Return (x, y) of the center of cell containing provided text 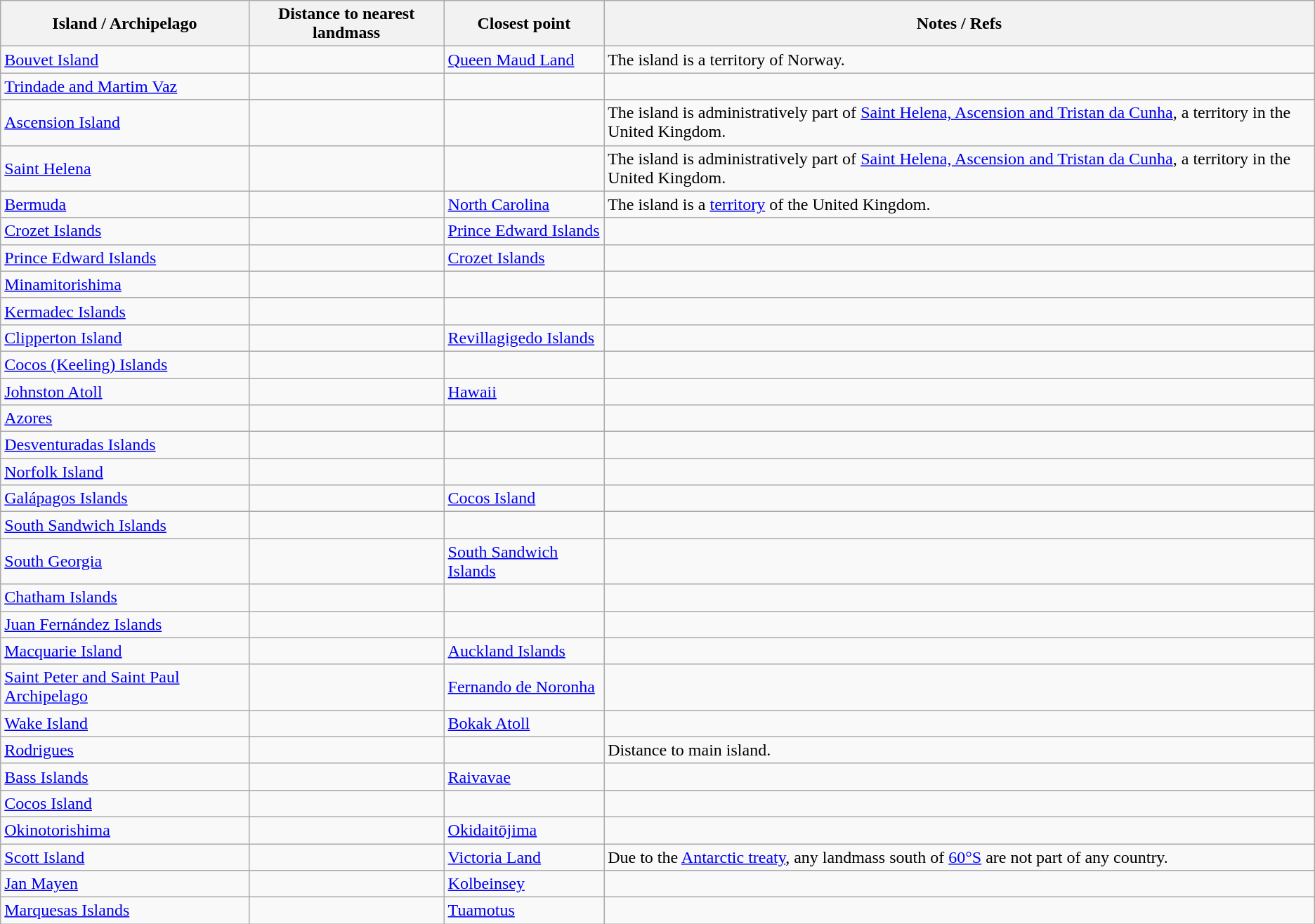
Okinotorishima (125, 830)
Bermuda (125, 204)
Okidaitōjima (524, 830)
Kermadec Islands (125, 311)
Island / Archipelago (125, 24)
Raivavae (524, 777)
Johnston Atoll (125, 391)
Marquesas Islands (125, 911)
Fernando de Noronha (524, 687)
Juan Fernández Islands (125, 624)
Jan Mayen (125, 884)
Wake Island (125, 723)
Notes / Refs (960, 24)
Saint Peter and Saint Paul Archipelago (125, 687)
Revillagigedo Islands (524, 338)
Kolbeinsey (524, 884)
Victoria Land (524, 857)
The island is a territory of Norway. (960, 60)
South Georgia (125, 562)
Norfolk Island (125, 472)
Closest point (524, 24)
Tuamotus (524, 911)
North Carolina (524, 204)
The island is a territory of the United Kingdom. (960, 204)
Bouvet Island (125, 60)
Bass Islands (125, 777)
Distance to nearest landmass (346, 24)
Chatham Islands (125, 598)
Clipperton Island (125, 338)
Hawaii (524, 391)
Trindade and Martim Vaz (125, 86)
Ascension Island (125, 122)
Cocos (Keeling) Islands (125, 364)
Desventuradas Islands (125, 445)
Auckland Islands (524, 651)
Minamitorishima (125, 284)
Macquarie Island (125, 651)
Saint Helena (125, 169)
Distance to main island. (960, 750)
Queen Maud Land (524, 60)
Bokak Atoll (524, 723)
Azores (125, 418)
Rodrigues (125, 750)
Galápagos Islands (125, 499)
Due to the Antarctic treaty, any landmass south of 60°S are not part of any country. (960, 857)
Scott Island (125, 857)
